Output the [x, y] coordinate of the center of the cell containing the given text.  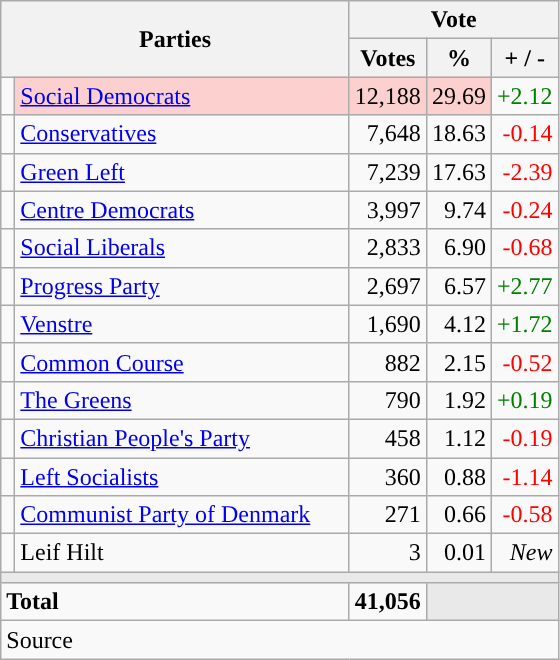
New [524, 553]
1.12 [458, 438]
Communist Party of Denmark [182, 515]
+1.72 [524, 324]
Source [280, 640]
790 [388, 400]
Green Left [182, 172]
Centre Democrats [182, 210]
882 [388, 362]
+ / - [524, 58]
Total [176, 602]
0.66 [458, 515]
9.74 [458, 210]
-0.19 [524, 438]
-0.58 [524, 515]
0.88 [458, 477]
2.15 [458, 362]
7,648 [388, 134]
+2.77 [524, 286]
+0.19 [524, 400]
7,239 [388, 172]
0.01 [458, 553]
6.90 [458, 248]
3,997 [388, 210]
2,697 [388, 286]
-0.14 [524, 134]
1,690 [388, 324]
-0.24 [524, 210]
17.63 [458, 172]
2,833 [388, 248]
12,188 [388, 96]
Venstre [182, 324]
Conservatives [182, 134]
Christian People's Party [182, 438]
29.69 [458, 96]
Progress Party [182, 286]
Vote [454, 20]
Parties [176, 39]
458 [388, 438]
Social Democrats [182, 96]
360 [388, 477]
Left Socialists [182, 477]
18.63 [458, 134]
4.12 [458, 324]
271 [388, 515]
1.92 [458, 400]
3 [388, 553]
Common Course [182, 362]
The Greens [182, 400]
-2.39 [524, 172]
+2.12 [524, 96]
-1.14 [524, 477]
-0.68 [524, 248]
Leif Hilt [182, 553]
6.57 [458, 286]
Social Liberals [182, 248]
-0.52 [524, 362]
Votes [388, 58]
% [458, 58]
41,056 [388, 602]
